Return (X, Y) of the center of cell containing provided text 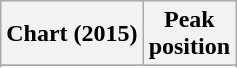
Chart (2015) (72, 34)
Peakposition (189, 34)
